Determine the [X, Y] coordinate at the center of the cell enclosing the given text.  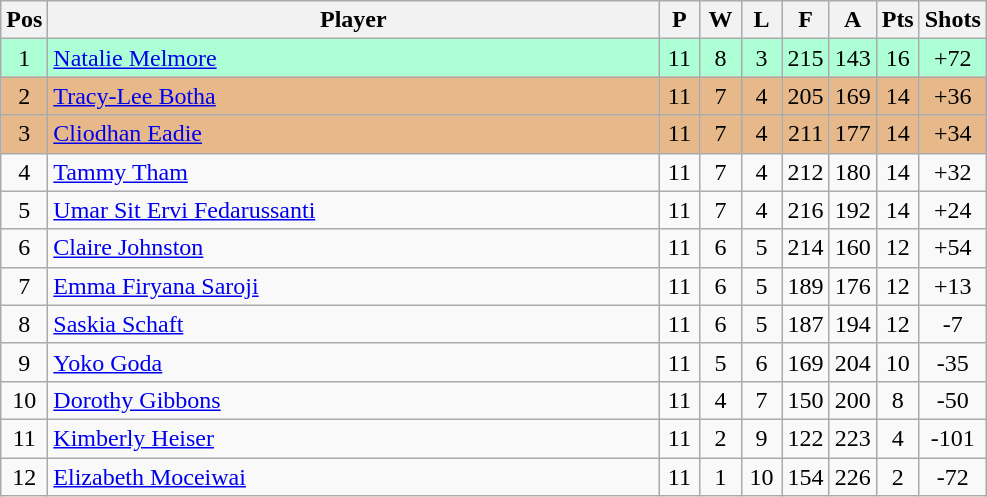
177 [852, 134]
-101 [952, 438]
187 [806, 324]
Kimberly Heiser [354, 438]
180 [852, 172]
200 [852, 400]
-7 [952, 324]
Shots [952, 20]
+72 [952, 58]
+36 [952, 96]
P [680, 20]
143 [852, 58]
150 [806, 400]
Dorothy Gibbons [354, 400]
223 [852, 438]
176 [852, 286]
Natalie Melmore [354, 58]
Saskia Schaft [354, 324]
Cliodhan Eadie [354, 134]
+13 [952, 286]
-35 [952, 362]
192 [852, 210]
W [720, 20]
Pos [24, 20]
160 [852, 248]
216 [806, 210]
194 [852, 324]
+54 [952, 248]
+32 [952, 172]
154 [806, 477]
214 [806, 248]
Emma Firyana Saroji [354, 286]
211 [806, 134]
189 [806, 286]
215 [806, 58]
Tammy Tham [354, 172]
212 [806, 172]
Tracy-Lee Botha [354, 96]
Player [354, 20]
Elizabeth Moceiwai [354, 477]
-72 [952, 477]
Claire Johnston [354, 248]
205 [806, 96]
226 [852, 477]
122 [806, 438]
Umar Sit Ervi Fedarussanti [354, 210]
F [806, 20]
+34 [952, 134]
204 [852, 362]
Pts [898, 20]
-50 [952, 400]
A [852, 20]
+24 [952, 210]
L [762, 20]
16 [898, 58]
Yoko Goda [354, 362]
